Pinpoint the cell where the given text exists, returning its [X, Y] midpoint coordinate. 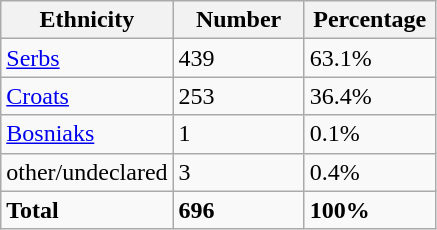
3 [238, 172]
other/undeclared [87, 172]
Total [87, 210]
36.4% [370, 96]
Bosniaks [87, 134]
63.1% [370, 58]
Percentage [370, 20]
100% [370, 210]
Number [238, 20]
439 [238, 58]
696 [238, 210]
Croats [87, 96]
Serbs [87, 58]
253 [238, 96]
1 [238, 134]
0.1% [370, 134]
0.4% [370, 172]
Ethnicity [87, 20]
